Identify which cell holds the provided text, then report its (X, Y) central coordinate. 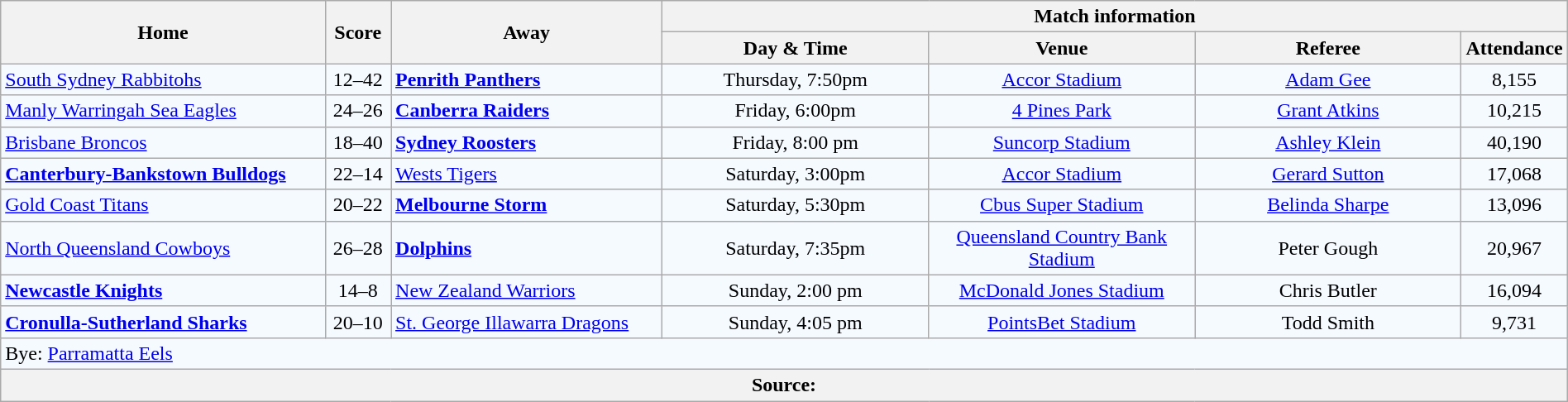
McDonald Jones Stadium (1062, 290)
North Queensland Cowboys (163, 248)
Chris Butler (1328, 290)
Suncorp Stadium (1062, 142)
Score (358, 32)
24–26 (358, 111)
Gerard Sutton (1328, 174)
16,094 (1514, 290)
Referee (1328, 48)
Newcastle Knights (163, 290)
Attendance (1514, 48)
Saturday, 7:35pm (796, 248)
Canberra Raiders (527, 111)
Saturday, 3:00pm (796, 174)
PointsBet Stadium (1062, 322)
Bye: Parramatta Eels (784, 353)
Saturday, 5:30pm (796, 205)
22–14 (358, 174)
Cbus Super Stadium (1062, 205)
Thursday, 7:50pm (796, 79)
Peter Gough (1328, 248)
Match information (1115, 17)
20–10 (358, 322)
Sydney Roosters (527, 142)
Melbourne Storm (527, 205)
St. George Illawarra Dragons (527, 322)
South Sydney Rabbitohs (163, 79)
40,190 (1514, 142)
Source: (784, 385)
10,215 (1514, 111)
Venue (1062, 48)
Penrith Panthers (527, 79)
Friday, 8:00 pm (796, 142)
26–28 (358, 248)
Adam Gee (1328, 79)
Gold Coast Titans (163, 205)
14–8 (358, 290)
18–40 (358, 142)
Cronulla-Sutherland Sharks (163, 322)
Ashley Klein (1328, 142)
Grant Atkins (1328, 111)
Friday, 6:00pm (796, 111)
Belinda Sharpe (1328, 205)
Brisbane Broncos (163, 142)
Todd Smith (1328, 322)
Day & Time (796, 48)
17,068 (1514, 174)
20,967 (1514, 248)
New Zealand Warriors (527, 290)
Dolphins (527, 248)
Sunday, 4:05 pm (796, 322)
4 Pines Park (1062, 111)
Canterbury-Bankstown Bulldogs (163, 174)
8,155 (1514, 79)
Queensland Country Bank Stadium (1062, 248)
Away (527, 32)
Manly Warringah Sea Eagles (163, 111)
Sunday, 2:00 pm (796, 290)
12–42 (358, 79)
20–22 (358, 205)
Wests Tigers (527, 174)
13,096 (1514, 205)
9,731 (1514, 322)
Home (163, 32)
